For the text-containing cell, return its midpoint in (X, Y) coordinate format. 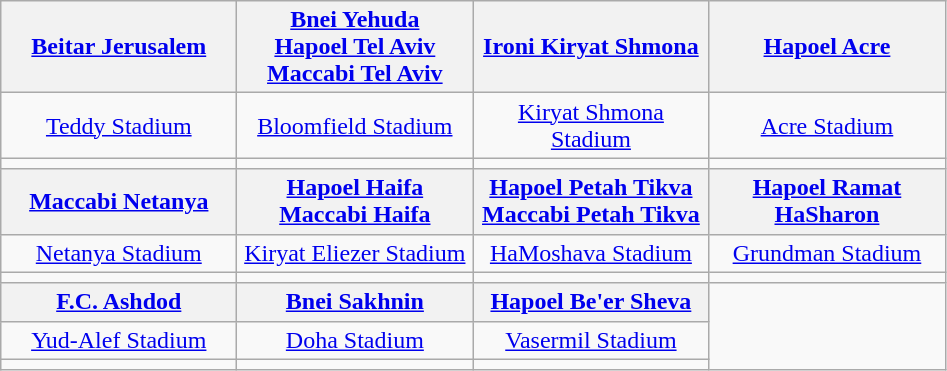
Yud-Alef Stadium (119, 340)
Netanya Stadium (119, 253)
F.C. Ashdod (119, 302)
Acre Stadium (827, 126)
Beitar Jerusalem (119, 47)
Ironi Kiryat Shmona (591, 47)
Grundman Stadium (827, 253)
Kiryat Eliezer Stadium (355, 253)
Hapoel Be'er Sheva (591, 302)
Bnei Yehuda Hapoel Tel Aviv Maccabi Tel Aviv (355, 47)
Kiryat Shmona Stadium (591, 126)
HaMoshava Stadium (591, 253)
Hapoel Acre (827, 47)
Hapoel Haifa Maccabi Haifa (355, 202)
Bnei Sakhnin (355, 302)
Maccabi Netanya (119, 202)
Teddy Stadium (119, 126)
Doha Stadium (355, 340)
Vasermil Stadium (591, 340)
Bloomfield Stadium (355, 126)
Hapoel Petah Tikva Maccabi Petah Tikva (591, 202)
Hapoel Ramat HaSharon (827, 202)
